Return (X, Y) of the center of cell containing provided text 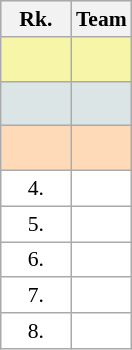
6. (36, 260)
8. (36, 331)
Team (102, 19)
7. (36, 296)
5. (36, 224)
Rk. (36, 19)
4. (36, 189)
